Scan for the cell matching the given text and deliver its (x, y) coordinate at center. 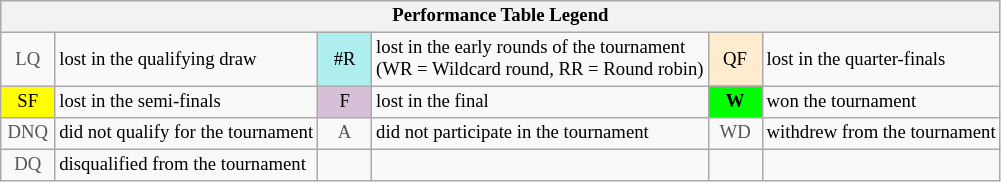
disqualified from the tournament (186, 166)
A (345, 134)
did not participate in the tournament (540, 134)
did not qualify for the tournament (186, 134)
#R (345, 60)
won the tournament (881, 102)
lost in the quarter-finals (881, 60)
W (735, 102)
DNQ (28, 134)
lost in the final (540, 102)
LQ (28, 60)
lost in the qualifying draw (186, 60)
DQ (28, 166)
lost in the early rounds of the tournament(WR = Wildcard round, RR = Round robin) (540, 60)
SF (28, 102)
QF (735, 60)
WD (735, 134)
Performance Table Legend (500, 16)
lost in the semi-finals (186, 102)
withdrew from the tournament (881, 134)
F (345, 102)
